Locate the cell with the specified text and output its (X, Y) center coordinate. 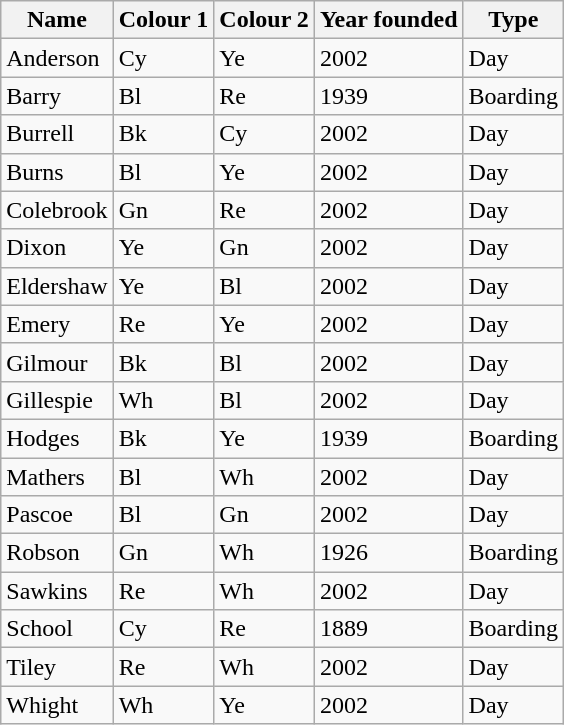
Tiley (57, 667)
Robson (57, 553)
Emery (57, 324)
Eldershaw (57, 286)
Anderson (57, 58)
Colour 1 (164, 20)
Gilmour (57, 362)
Colebrook (57, 210)
Name (57, 20)
Hodges (57, 438)
1926 (388, 553)
Year founded (388, 20)
Burns (57, 172)
Burrell (57, 134)
Barry (57, 96)
Type (513, 20)
Dixon (57, 248)
Mathers (57, 477)
1889 (388, 629)
Colour 2 (264, 20)
Gillespie (57, 400)
Sawkins (57, 591)
School (57, 629)
Pascoe (57, 515)
Whight (57, 705)
